Scan for the cell matching the given text and deliver its (X, Y) coordinate at center. 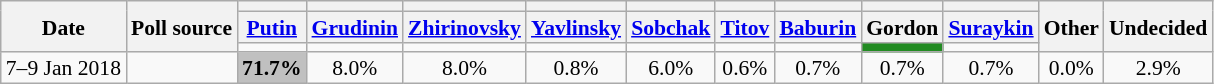
0.6% (744, 68)
Suraykin (990, 26)
7–9 Jan 2018 (64, 68)
0.8% (576, 68)
Zhirinovsky (464, 26)
6.0% (670, 68)
Putin (272, 26)
Poll source (182, 26)
Undecided (1158, 26)
Baburin (818, 26)
0.0% (1072, 68)
Sobchak (670, 26)
Titov (744, 26)
71.7% (272, 68)
2.9% (1158, 68)
Date (64, 26)
Yavlinsky (576, 26)
Other (1072, 26)
Gordon (902, 26)
Grudinin (356, 26)
